From the cell containing the given text, extract its center point as (X, Y) coordinate. 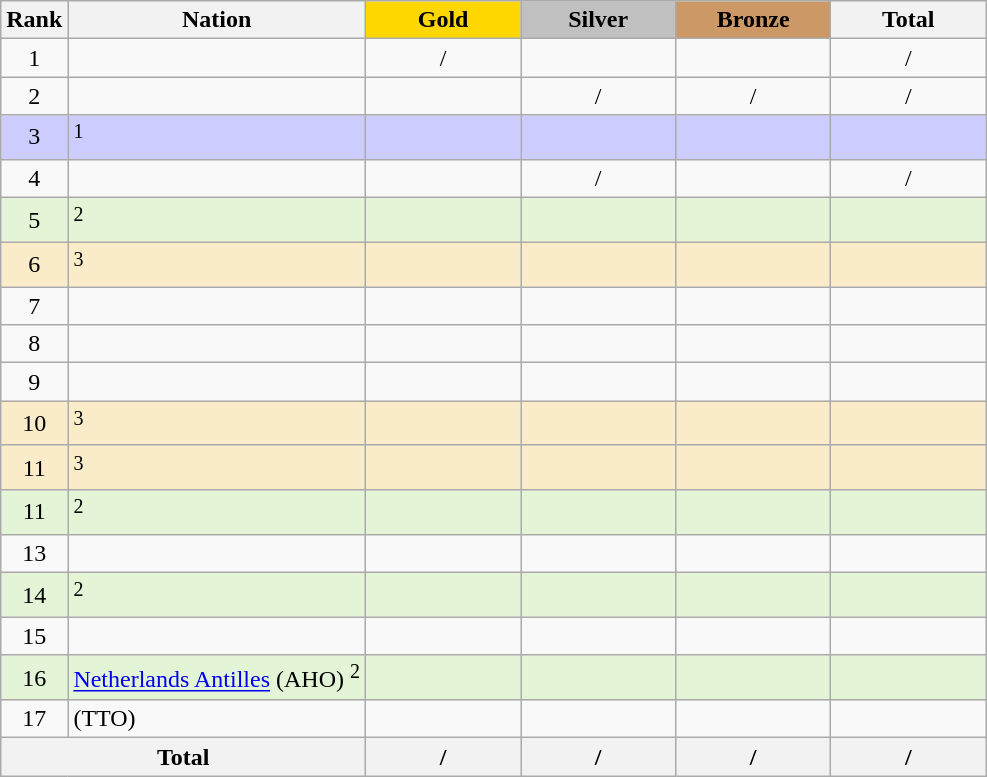
Gold (444, 20)
16 (34, 678)
4 (34, 178)
15 (34, 636)
(TTO) (217, 719)
14 (34, 596)
Bronze (754, 20)
9 (34, 382)
5 (34, 220)
Netherlands Antilles (AHO) 2 (217, 678)
Silver (598, 20)
17 (34, 719)
6 (34, 264)
Nation (217, 20)
13 (34, 554)
10 (34, 424)
Rank (34, 20)
7 (34, 306)
8 (34, 344)
